Capture the cell that displays the provided text and extract its [x, y] central coordinate. 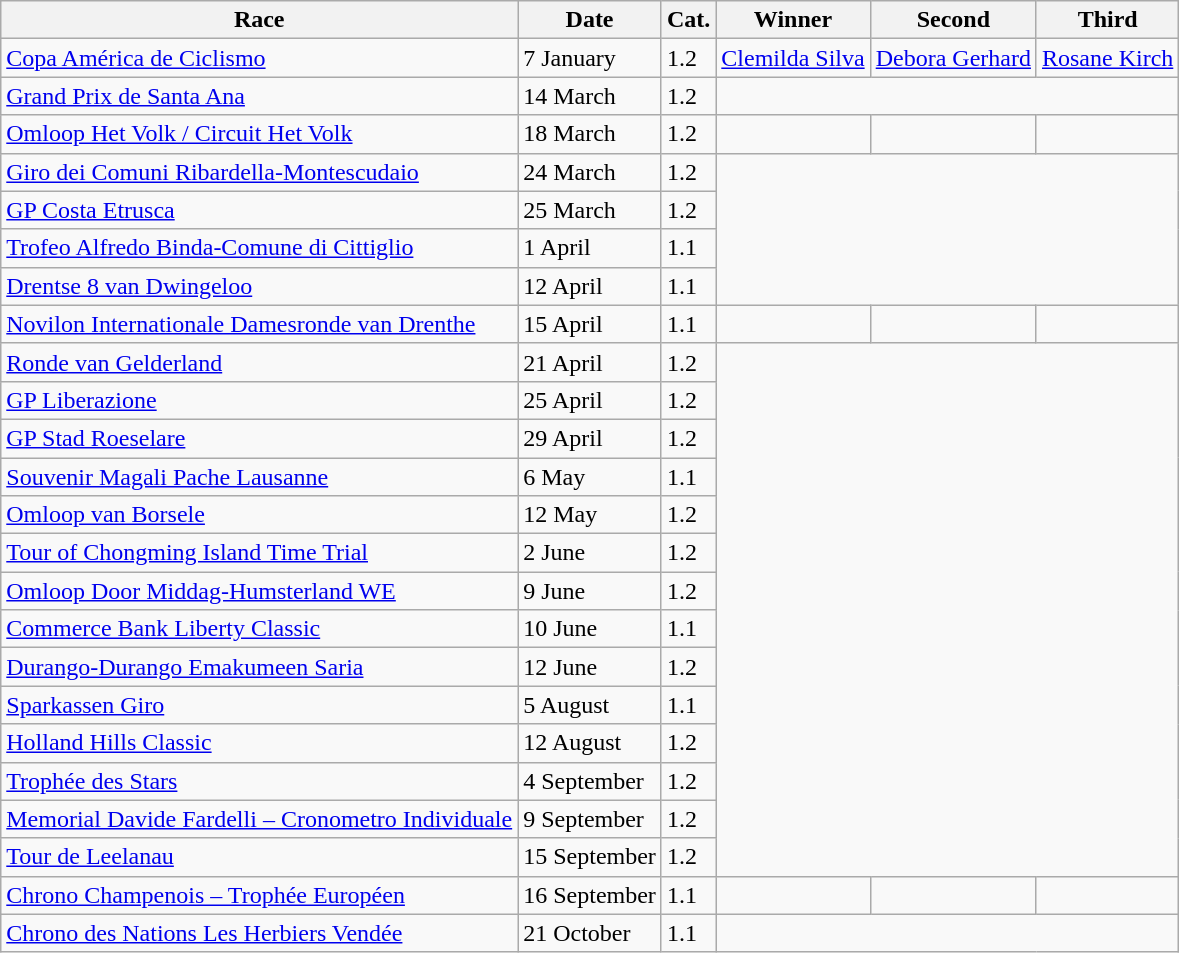
Durango-Durango Emakumeen Saria [260, 667]
24 March [590, 172]
Cat. [688, 20]
5 August [590, 705]
Omloop Het Volk / Circuit Het Volk [260, 134]
12 August [590, 743]
Sparkassen Giro [260, 705]
12 May [590, 515]
9 September [590, 819]
14 March [590, 96]
Chrono des Nations Les Herbiers Vendée [260, 933]
Memorial Davide Fardelli – Cronometro Individuale [260, 819]
Ronde van Gelderland [260, 362]
12 April [590, 286]
Trofeo Alfredo Binda-Comune di Cittiglio [260, 248]
21 October [590, 933]
12 June [590, 667]
2 June [590, 553]
Third [1107, 20]
15 April [590, 324]
9 June [590, 591]
Drentse 8 van Dwingeloo [260, 286]
GP Stad Roeselare [260, 438]
Commerce Bank Liberty Classic [260, 629]
4 September [590, 781]
29 April [590, 438]
1 April [590, 248]
Winner [793, 20]
Date [590, 20]
GP Liberazione [260, 400]
Omloop Door Middag-Humsterland WE [260, 591]
16 September [590, 895]
Holland Hills Classic [260, 743]
Omloop van Borsele [260, 515]
GP Costa Etrusca [260, 210]
Chrono Champenois – Trophée Européen [260, 895]
6 May [590, 477]
Grand Prix de Santa Ana [260, 96]
7 January [590, 58]
Souvenir Magali Pache Lausanne [260, 477]
Copa América de Ciclismo [260, 58]
25 March [590, 210]
Trophée des Stars [260, 781]
Race [260, 20]
Novilon Internationale Damesronde van Drenthe [260, 324]
Giro dei Comuni Ribardella-Montescudaio [260, 172]
15 September [590, 857]
25 April [590, 400]
21 April [590, 362]
Rosane Kirch [1107, 58]
Second [953, 20]
10 June [590, 629]
18 March [590, 134]
Tour de Leelanau [260, 857]
Tour of Chongming Island Time Trial [260, 553]
Clemilda Silva [793, 58]
Debora Gerhard [953, 58]
